Detect which cell encompasses the target text, then output its (x, y) center coordinate. 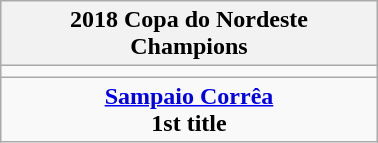
2018 Copa do NordesteChampions (189, 34)
Sampaio Corrêa1st title (189, 110)
